Detect which cell encompasses the target text, then output its [x, y] center coordinate. 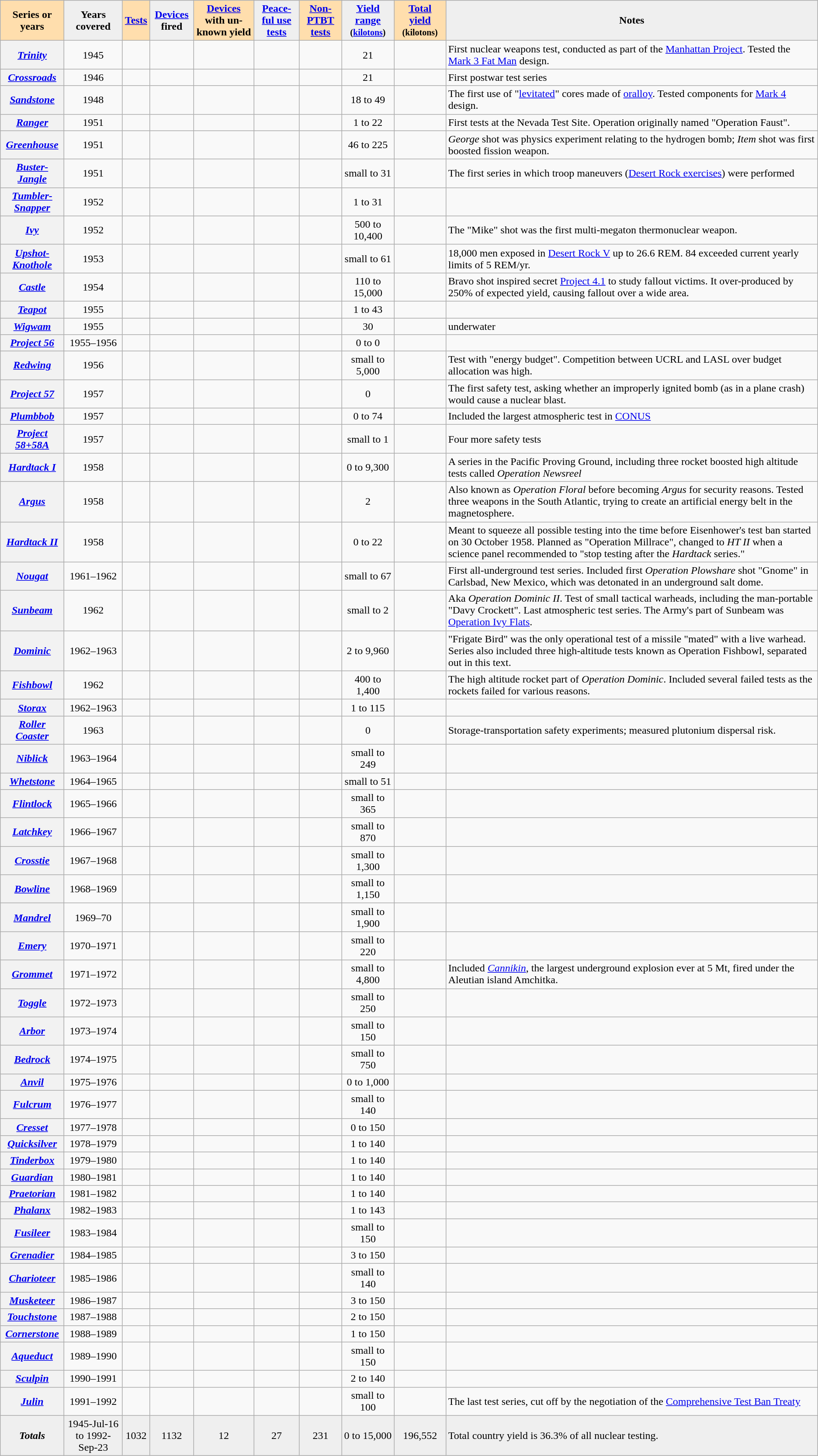
Tinderbox [32, 1160]
1 to 22 [368, 122]
Cornerstone [32, 1334]
Teapot [32, 309]
small to 1,150 [368, 889]
Dominic [32, 651]
Tumbler-Snapper [32, 202]
1 to 31 [368, 202]
Argus [32, 502]
Trinity [32, 55]
1 to 115 [368, 707]
1 to 43 [368, 309]
1965–1966 [93, 804]
Latchkey [32, 832]
small to 870 [368, 832]
Four more safety tests [632, 439]
1983–1984 [93, 1233]
1948 [93, 100]
1953 [93, 259]
1980–1981 [93, 1177]
Tests [136, 21]
400 to 1,400 [368, 685]
1977–1978 [93, 1127]
Nougat [32, 576]
Buster-Jangle [32, 173]
Wigwam [32, 326]
small to 31 [368, 173]
1954 [93, 287]
Arbor [32, 1031]
small to 100 [368, 1401]
Redwing [32, 365]
Anvil [32, 1082]
Julin [32, 1401]
Greenhouse [32, 145]
1946 [93, 77]
Ranger [32, 122]
Fusileer [32, 1233]
1964–1965 [93, 781]
2 [368, 502]
George shot was physics experiment relating to the hydrogen bomb; Item shot was first boosted fission weapon. [632, 145]
1991–1992 [93, 1401]
Fulcrum [32, 1105]
110 to 15,000 [368, 287]
1984–1985 [93, 1255]
1986–1987 [93, 1300]
Series or years [32, 21]
Devices fired [171, 21]
0 to 1,000 [368, 1082]
small to 249 [368, 759]
1987–1988 [93, 1317]
Roller Coaster [32, 730]
1971–1972 [93, 974]
Project 56 [32, 343]
Charioteer [32, 1278]
small to 1 [368, 439]
Totals [32, 1435]
18,000 men exposed in Desert Rock V up to 26.6 REM. 84 exceeded current yearly limits of 5 REM/yr. [632, 259]
Guardian [32, 1177]
A series in the Pacific Proving Ground, including three rocket boosted high altitude tests called Operation Newsreel [632, 468]
Project 57 [32, 394]
0 to 22 [368, 542]
1976–1977 [93, 1105]
The first series in which troop maneuvers (Desert Rock exercises) were performed [632, 173]
0 to 74 [368, 416]
small to 1,900 [368, 918]
1979–1980 [93, 1160]
2 to 9,960 [368, 651]
Niblick [32, 759]
Emery [32, 946]
small to 2 [368, 610]
First postwar test series [632, 77]
12 [224, 1435]
Test with "energy budget". Competition between UCRL and LASL over budget allocation was high. [632, 365]
1955–1956 [93, 343]
Toggle [32, 1002]
Peace-ful use tests [277, 21]
46 to 225 [368, 145]
Total yield (kilotons) [420, 21]
small to 250 [368, 1002]
Yield range (kilotons) [368, 21]
Non-PTBT tests [320, 21]
0 to 15,000 [368, 1435]
First tests at the Nevada Test Site. Operation originally named "Operation Faust". [632, 122]
1032 [136, 1435]
underwater [632, 326]
small to 750 [368, 1059]
1989–1990 [93, 1356]
1970–1971 [93, 946]
1981–1982 [93, 1194]
30 [368, 326]
0 to 150 [368, 1127]
18 to 49 [368, 100]
Quicksilver [32, 1144]
Sunbeam [32, 610]
Sandstone [32, 100]
The first use of "levitated" cores made of oralloy. Tested components for Mark 4 design. [632, 100]
1972–1973 [93, 1002]
Storax [32, 707]
The last test series, cut off by the negotiation of the Comprehensive Test Ban Treaty [632, 1401]
The first safety test, asking whether an improperly ignited bomb (as in a plane crash) would cause a nuclear blast. [632, 394]
2 to 140 [368, 1379]
196,552 [420, 1435]
The "Mike" shot was the first multi-megaton thermonuclear weapon. [632, 230]
small to 1,300 [368, 861]
1132 [171, 1435]
Sculpin [32, 1379]
small to 5,000 [368, 365]
The high altitude rocket part of Operation Dominic. Included several failed tests as the rockets failed for various reasons. [632, 685]
Plumbbob [32, 416]
First nuclear weapons test, conducted as part of the Manhattan Project. Tested the Mark 3 Fat Man design. [632, 55]
Notes [632, 21]
0 to 0 [368, 343]
Devices with un-known yield [224, 21]
1963–1964 [93, 759]
0 to 9,300 [368, 468]
Whetstone [32, 781]
Cresset [32, 1127]
Hardtack II [32, 542]
small to 51 [368, 781]
Crosstie [32, 861]
231 [320, 1435]
1 to 150 [368, 1334]
Fishbowl [32, 685]
Storage-transportation safety experiments; measured plutonium dispersal risk. [632, 730]
1985–1986 [93, 1278]
Grommet [32, 974]
Included the largest atmospheric test in CONUS [632, 416]
1956 [93, 365]
Grenadier [32, 1255]
small to 61 [368, 259]
1967–1968 [93, 861]
Ivy [32, 230]
Touchstone [32, 1317]
27 [277, 1435]
Project 58+58A [32, 439]
1945 [93, 55]
1968–1969 [93, 889]
1 to 143 [368, 1210]
Flintlock [32, 804]
500 to 10,400 [368, 230]
Phalanx [32, 1210]
small to 4,800 [368, 974]
1988–1989 [93, 1334]
Castle [32, 287]
small to 365 [368, 804]
small to 220 [368, 946]
Bravo shot inspired secret Project 4.1 to study fallout victims. It over-produced by 250% of expected yield, causing fallout over a wide area. [632, 287]
Hardtack I [32, 468]
Mandrel [32, 918]
Years covered [93, 21]
2 to 150 [368, 1317]
small to 67 [368, 576]
Bedrock [32, 1059]
Praetorian [32, 1194]
Total country yield is 36.3% of all nuclear testing. [632, 1435]
1974–1975 [93, 1059]
1975–1976 [93, 1082]
1961–1962 [93, 576]
1990–1991 [93, 1379]
Aqueduct [32, 1356]
Upshot-Knothole [32, 259]
Included Cannikin, the largest underground explosion ever at 5 Mt, fired under the Aleutian island Amchitka. [632, 974]
1982–1983 [93, 1210]
1963 [93, 730]
1945-Jul-16 to 1992-Sep-23 [93, 1435]
1973–1974 [93, 1031]
Bowline [32, 889]
1969–70 [93, 918]
Crossroads [32, 77]
Musketeer [32, 1300]
1966–1967 [93, 832]
1978–1979 [93, 1144]
